Scan for the cell matching the given text and deliver its [X, Y] coordinate at center. 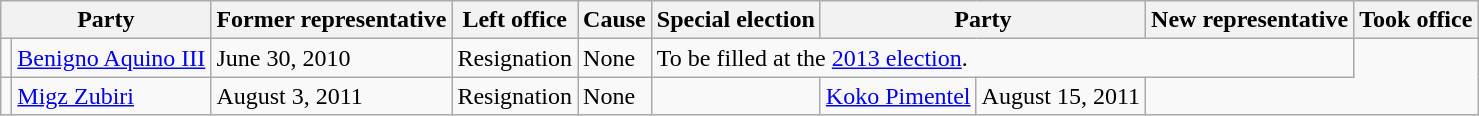
New representative [1250, 20]
August 15, 2011 [1061, 96]
Koko Pimentel [898, 96]
Left office [515, 20]
June 30, 2010 [332, 58]
Migz Zubiri [112, 96]
Former representative [332, 20]
To be filled at the 2013 election. [1002, 58]
Special election [736, 20]
Benigno Aquino III [112, 58]
Took office [1416, 20]
August 3, 2011 [332, 96]
Cause [615, 20]
